Determine the (x, y) coordinate at the center of the cell enclosing the given text.  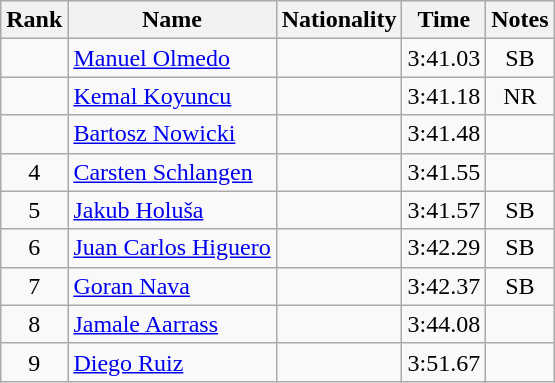
Name (172, 20)
Bartosz Nowicki (172, 134)
6 (34, 248)
Notes (520, 20)
Jakub Holuša (172, 210)
Rank (34, 20)
Time (444, 20)
Carsten Schlangen (172, 172)
4 (34, 172)
3:42.29 (444, 248)
Manuel Olmedo (172, 58)
Diego Ruiz (172, 362)
Goran Nava (172, 286)
3:41.48 (444, 134)
Jamale Aarrass (172, 324)
3:41.03 (444, 58)
5 (34, 210)
3:41.57 (444, 210)
NR (520, 96)
9 (34, 362)
8 (34, 324)
7 (34, 286)
3:44.08 (444, 324)
3:41.18 (444, 96)
3:51.67 (444, 362)
Juan Carlos Higuero (172, 248)
3:41.55 (444, 172)
3:42.37 (444, 286)
Kemal Koyuncu (172, 96)
Nationality (339, 20)
